Output the [X, Y] coordinate of the center of the cell containing the given text.  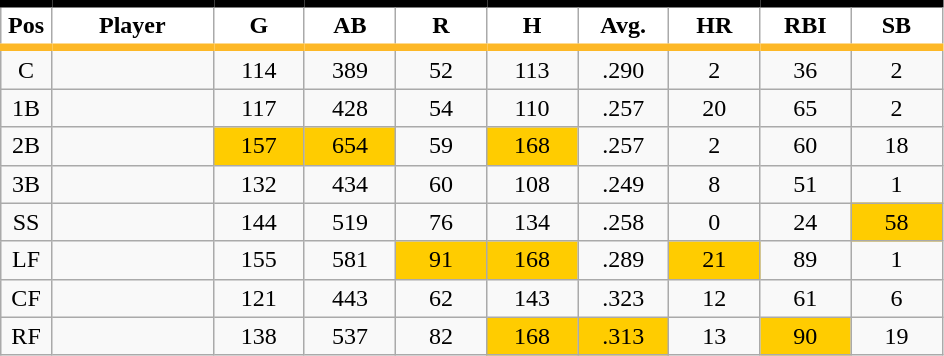
434 [350, 184]
12 [714, 298]
155 [258, 260]
54 [440, 108]
51 [806, 184]
82 [440, 336]
110 [532, 108]
G [258, 26]
Player [132, 26]
59 [440, 146]
537 [350, 336]
21 [714, 260]
.313 [624, 336]
58 [896, 222]
RBI [806, 26]
18 [896, 146]
.249 [624, 184]
3B [26, 184]
RF [26, 336]
654 [350, 146]
519 [350, 222]
65 [806, 108]
Avg. [624, 26]
SB [896, 26]
.290 [624, 68]
108 [532, 184]
144 [258, 222]
117 [258, 108]
R [440, 26]
89 [806, 260]
36 [806, 68]
1B [26, 108]
C [26, 68]
581 [350, 260]
443 [350, 298]
428 [350, 108]
6 [896, 298]
52 [440, 68]
76 [440, 222]
62 [440, 298]
CF [26, 298]
0 [714, 222]
134 [532, 222]
LF [26, 260]
2B [26, 146]
.289 [624, 260]
HR [714, 26]
132 [258, 184]
389 [350, 68]
143 [532, 298]
61 [806, 298]
114 [258, 68]
AB [350, 26]
8 [714, 184]
138 [258, 336]
20 [714, 108]
90 [806, 336]
13 [714, 336]
121 [258, 298]
SS [26, 222]
.258 [624, 222]
157 [258, 146]
19 [896, 336]
24 [806, 222]
Pos [26, 26]
H [532, 26]
.323 [624, 298]
113 [532, 68]
91 [440, 260]
